Extract the (x, y) coordinate from the center of the cell holding the provided text.  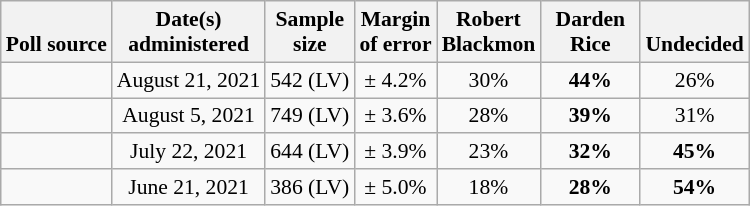
± 4.2% (395, 80)
RobertBlackmon (489, 32)
39% (590, 116)
26% (694, 80)
± 3.6% (395, 116)
Undecided (694, 32)
Poll source (56, 32)
Samplesize (310, 32)
Marginof error (395, 32)
54% (694, 187)
± 5.0% (395, 187)
749 (LV) (310, 116)
30% (489, 80)
45% (694, 152)
18% (489, 187)
July 22, 2021 (188, 152)
June 21, 2021 (188, 187)
386 (LV) (310, 187)
± 3.9% (395, 152)
31% (694, 116)
644 (LV) (310, 152)
August 21, 2021 (188, 80)
44% (590, 80)
Date(s)administered (188, 32)
32% (590, 152)
23% (489, 152)
August 5, 2021 (188, 116)
DardenRice (590, 32)
542 (LV) (310, 80)
